Provide the (x, y) coordinate of the cell's center where the given text is located.  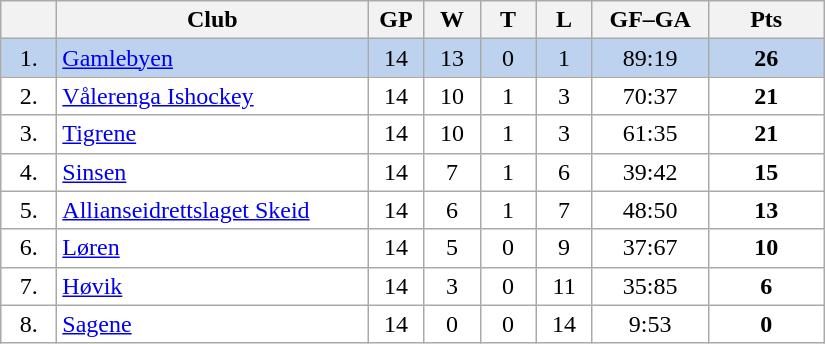
5. (29, 210)
Sagene (212, 324)
9 (564, 248)
26 (766, 58)
GP (396, 20)
Løren (212, 248)
4. (29, 172)
7. (29, 286)
3. (29, 134)
5 (452, 248)
39:42 (650, 172)
11 (564, 286)
Pts (766, 20)
Club (212, 20)
Tigrene (212, 134)
W (452, 20)
37:67 (650, 248)
9:53 (650, 324)
35:85 (650, 286)
GF–GA (650, 20)
T (508, 20)
1. (29, 58)
Sinsen (212, 172)
Høvik (212, 286)
8. (29, 324)
61:35 (650, 134)
70:37 (650, 96)
89:19 (650, 58)
6. (29, 248)
Vålerenga Ishockey (212, 96)
Allianseidrettslaget Skeid (212, 210)
L (564, 20)
2. (29, 96)
48:50 (650, 210)
15 (766, 172)
Gamlebyen (212, 58)
